Extract the (X, Y) coordinate from the center of the cell holding the provided text.  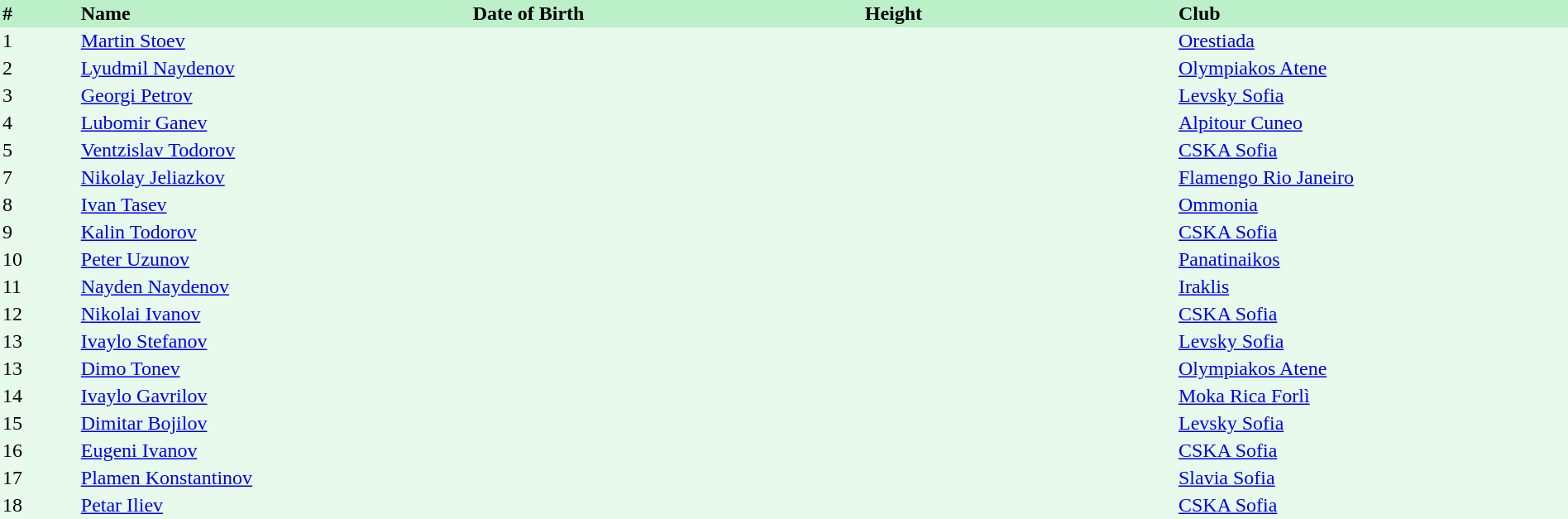
Ommonia (1372, 205)
Orestiada (1372, 41)
Slavia Sofia (1372, 478)
Lyudmil Naydenov (275, 68)
Ivaylo Gavrilov (275, 396)
4 (40, 123)
11 (40, 286)
9 (40, 232)
2 (40, 68)
Ivan Tasev (275, 205)
Ventzislav Todorov (275, 151)
Georgi Petrov (275, 96)
7 (40, 177)
Date of Birth (667, 13)
Alpitour Cuneo (1372, 123)
8 (40, 205)
Name (275, 13)
Ivaylo Stefanov (275, 341)
17 (40, 478)
5 (40, 151)
Club (1372, 13)
Nayden Naydenov (275, 286)
# (40, 13)
Flamengo Rio Janeiro (1372, 177)
Lubomir Ganev (275, 123)
16 (40, 450)
14 (40, 396)
3 (40, 96)
Nikolai Ivanov (275, 315)
Iraklis (1372, 286)
10 (40, 260)
Plamen Konstantinov (275, 478)
Dimo Tonev (275, 369)
Moka Rica Forlì (1372, 396)
Martin Stoev (275, 41)
Peter Uzunov (275, 260)
Nikolay Jeliazkov (275, 177)
Petar Iliev (275, 505)
Dimitar Bojilov (275, 424)
18 (40, 505)
Height (1019, 13)
Kalin Todorov (275, 232)
Panatinaikos (1372, 260)
15 (40, 424)
1 (40, 41)
12 (40, 315)
Eugeni Ivanov (275, 450)
